Identify which cell holds the provided text, then report its (x, y) central coordinate. 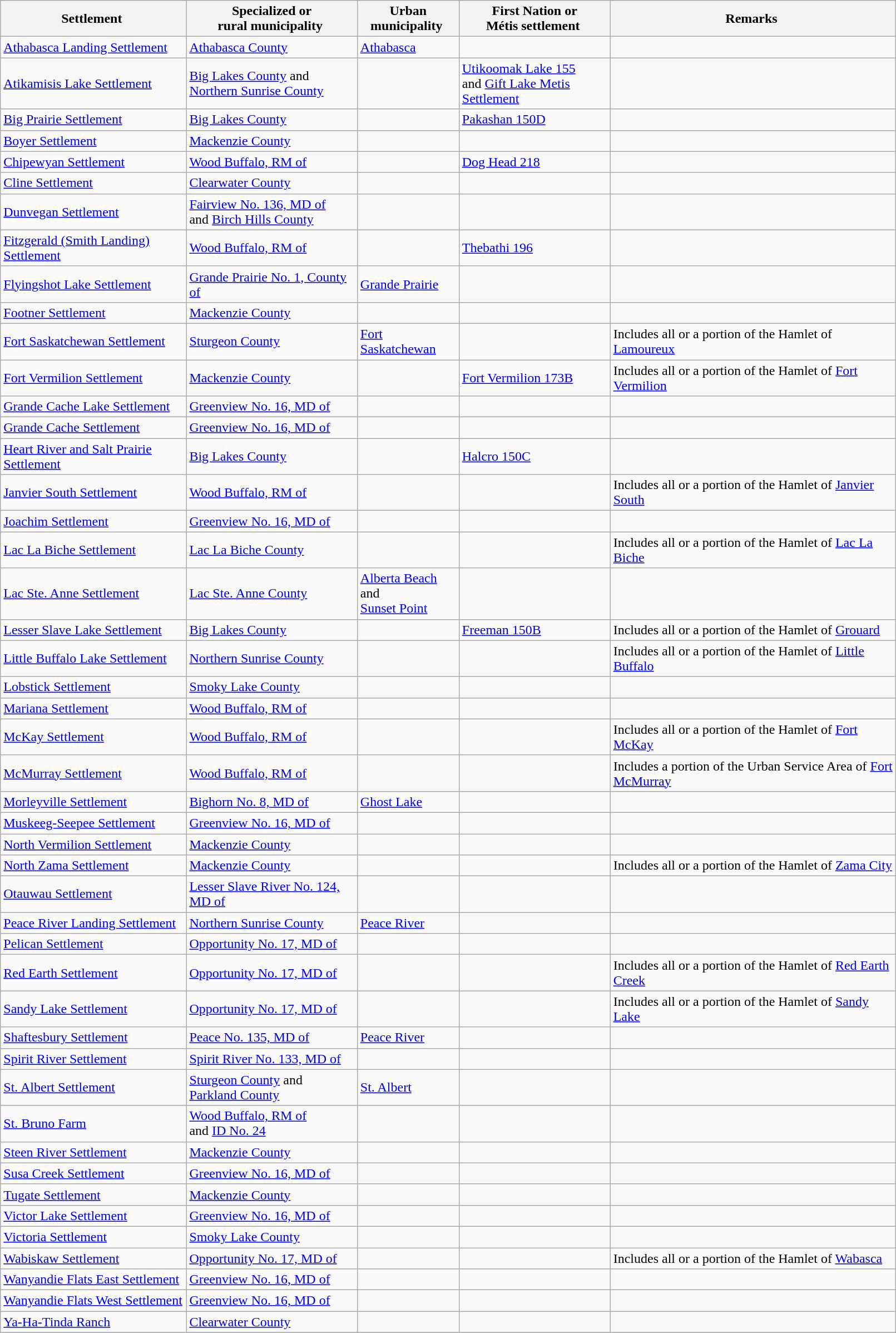
Joachim Settlement (93, 521)
Flyingshot Lake Settlement (93, 284)
Spirit River No. 133, MD of (271, 1059)
Fort Saskatchewan Settlement (93, 342)
Grande Prairie (408, 284)
Includes all or a portion of the Hamlet of Wabasca (753, 1258)
Includes all or a portion of the Hamlet of Lac La Biche (753, 550)
Spirit River Settlement (93, 1059)
Lac La Biche Settlement (93, 550)
Lac Ste. Anne County (271, 594)
Wood Buffalo, RM ofand ID No. 24 (271, 1124)
Sturgeon County (271, 342)
Ghost Lake (408, 802)
Fort Vermilion Settlement (93, 377)
McMurray Settlement (93, 773)
Morleyville Settlement (93, 802)
Freeman 150B (534, 630)
Athabasca Landing Settlement (93, 47)
Peace No. 135, MD of (271, 1038)
Settlement (93, 19)
Wabiskaw Settlement (93, 1258)
Tugate Settlement (93, 1194)
Boyer Settlement (93, 141)
Wanyandie Flats East Settlement (93, 1280)
Peace River Landing Settlement (93, 923)
First Nation orMétis settlement (534, 19)
Big Prairie Settlement (93, 120)
Red Earth Settlement (93, 972)
Lac La Biche County (271, 550)
Ya-Ha-Tinda Ranch (93, 1322)
Includes all or a portion of the Hamlet of Zama City (753, 866)
Chipewyan Settlement (93, 162)
Atikamisis Lake Settlement (93, 83)
Thebathi 196 (534, 248)
McKay Settlement (93, 737)
North Zama Settlement (93, 866)
Includes all or a portion of the Hamlet of Janvier South (753, 493)
Fairview No. 136, MD ofand Birch Hills County (271, 211)
Janvier South Settlement (93, 493)
Fort Vermilion 173B (534, 377)
Includes all or a portion of the Hamlet of Grouard (753, 630)
Includes a portion of the Urban Service Area of Fort McMurray (753, 773)
Muskeeg-Seepee Settlement (93, 823)
Susa Creek Settlement (93, 1173)
Grande Prairie No. 1, County of (271, 284)
St. Albert Settlement (93, 1087)
Shaftesbury Settlement (93, 1038)
St. Bruno Farm (93, 1124)
Footner Settlement (93, 313)
Victor Lake Settlement (93, 1216)
Big Lakes County andNorthern Sunrise County (271, 83)
St. Albert (408, 1087)
Includes all or a portion of the Hamlet of Lamoureux (753, 342)
Heart River and Salt Prairie Settlement (93, 456)
Lobstick Settlement (93, 687)
North Vermilion Settlement (93, 844)
Steen River Settlement (93, 1152)
Mariana Settlement (93, 708)
Grande Cache Settlement (93, 428)
Fitzgerald (Smith Landing) Settlement (93, 248)
Includes all or a portion of the Hamlet of Little Buffalo (753, 659)
Includes all or a portion of the Hamlet of Fort Vermilion (753, 377)
Includes all or a portion of the Hamlet of Sandy Lake (753, 1009)
Bighorn No. 8, MD of (271, 802)
Lac Ste. Anne Settlement (93, 594)
Fort Saskatchewan (408, 342)
Utikoomak Lake 155and Gift Lake Metis Settlement (534, 83)
Pelican Settlement (93, 944)
Urbanmunicipality (408, 19)
Lesser Slave River No. 124, MD of (271, 895)
Includes all or a portion of the Hamlet of Fort McKay (753, 737)
Halcro 150C (534, 456)
Specialized orrural municipality (271, 19)
Athabasca (408, 47)
Dog Head 218 (534, 162)
Victoria Settlement (93, 1237)
Includes all or a portion of the Hamlet of Red Earth Creek (753, 972)
Remarks (753, 19)
Dunvegan Settlement (93, 211)
Sturgeon County andParkland County (271, 1087)
Little Buffalo Lake Settlement (93, 659)
Pakashan 150D (534, 120)
Cline Settlement (93, 183)
Otauwau Settlement (93, 895)
Wanyandie Flats West Settlement (93, 1301)
Alberta Beach andSunset Point (408, 594)
Grande Cache Lake Settlement (93, 407)
Lesser Slave Lake Settlement (93, 630)
Athabasca County (271, 47)
Sandy Lake Settlement (93, 1009)
